For the text-containing cell, return its midpoint in (x, y) coordinate format. 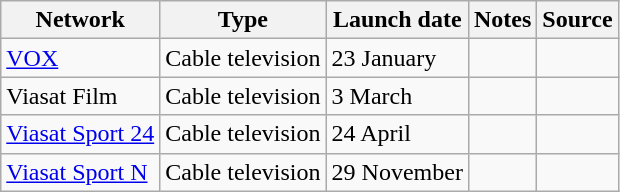
Source (578, 20)
Launch date (397, 20)
23 January (397, 58)
VOX (80, 58)
Viasat Film (80, 96)
29 November (397, 172)
Type (243, 20)
3 March (397, 96)
Notes (502, 20)
Viasat Sport N (80, 172)
Viasat Sport 24 (80, 134)
Network (80, 20)
24 April (397, 134)
